For the text-containing cell, return its midpoint in (x, y) coordinate format. 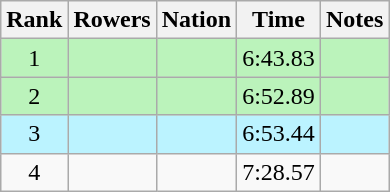
7:28.57 (279, 172)
Time (279, 20)
Nation (196, 20)
6:52.89 (279, 96)
2 (34, 96)
Notes (354, 20)
4 (34, 172)
Rowers (112, 20)
3 (34, 134)
1 (34, 58)
6:53.44 (279, 134)
6:43.83 (279, 58)
Rank (34, 20)
